Return the [x, y] coordinate for the center point of the cell that contains the specified text.  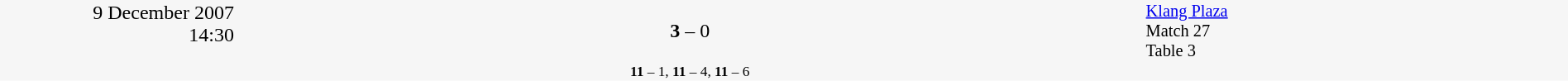
Klang PlazaMatch 27Table 3 [1356, 31]
9 December 200714:30 [117, 40]
3 – 0 [690, 31]
11 – 1, 11 – 4, 11 – 6 [690, 71]
